Extract the [X, Y] coordinate from the center of the cell holding the provided text.  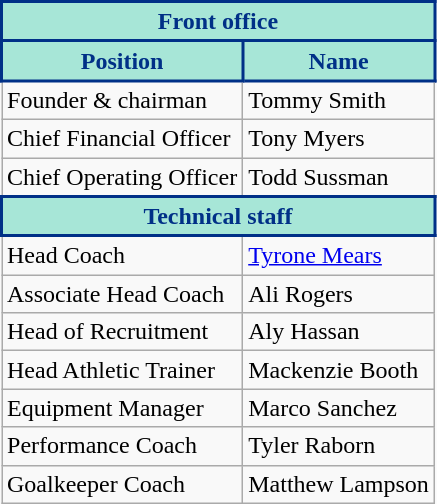
Founder & chairman [122, 100]
Head of Recruitment [122, 332]
Goalkeeper Coach [122, 484]
Associate Head Coach [122, 294]
Tommy Smith [339, 100]
Head Coach [122, 256]
Chief Financial Officer [122, 138]
Ali Rogers [339, 294]
Todd Sussman [339, 178]
Mackenzie Booth [339, 370]
Tyrone Mears [339, 256]
Marco Sanchez [339, 408]
Performance Coach [122, 446]
Technical staff [218, 216]
Name [339, 61]
Chief Operating Officer [122, 178]
Equipment Manager [122, 408]
Tony Myers [339, 138]
Head Athletic Trainer [122, 370]
Position [122, 61]
Aly Hassan [339, 332]
Front office [218, 22]
Matthew Lampson [339, 484]
Tyler Raborn [339, 446]
